Return the [X, Y] coordinate for the center point of the cell that contains the specified text.  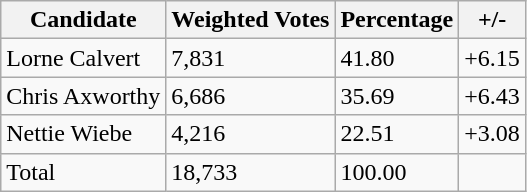
Percentage [397, 20]
+/- [492, 20]
41.80 [397, 58]
4,216 [250, 134]
35.69 [397, 96]
7,831 [250, 58]
Candidate [84, 20]
100.00 [397, 172]
Nettie Wiebe [84, 134]
+3.08 [492, 134]
+6.15 [492, 58]
Chris Axworthy [84, 96]
+6.43 [492, 96]
18,733 [250, 172]
6,686 [250, 96]
Lorne Calvert [84, 58]
22.51 [397, 134]
Weighted Votes [250, 20]
Total [84, 172]
